Search for the cell housing the specified text and yield its (X, Y) center coordinate. 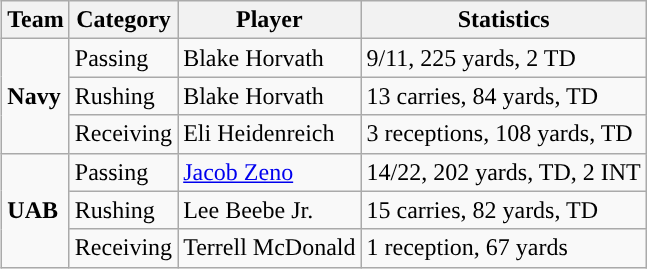
Eli Heidenreich (270, 134)
Statistics (504, 20)
Team (36, 20)
Terrell McDonald (270, 248)
Jacob Zeno (270, 172)
3 receptions, 108 yards, TD (504, 134)
13 carries, 84 yards, TD (504, 96)
UAB (36, 210)
14/22, 202 yards, TD, 2 INT (504, 172)
15 carries, 82 yards, TD (504, 210)
Category (123, 20)
Player (270, 20)
9/11, 225 yards, 2 TD (504, 58)
Navy (36, 96)
1 reception, 67 yards (504, 248)
Lee Beebe Jr. (270, 210)
